Output the (X, Y) coordinate of the center of the cell containing the given text.  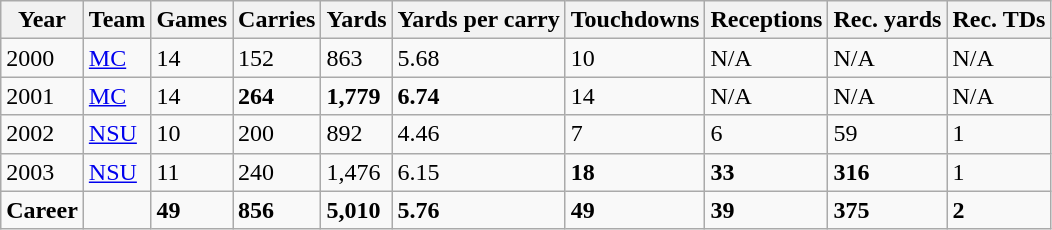
2000 (42, 58)
2001 (42, 96)
2003 (42, 172)
Yards (356, 20)
6.15 (478, 172)
Career (42, 210)
4.46 (478, 134)
264 (277, 96)
5,010 (356, 210)
863 (356, 58)
200 (277, 134)
Rec. TDs (999, 20)
5.68 (478, 58)
6.74 (478, 96)
856 (277, 210)
Rec. yards (888, 20)
7 (635, 134)
5.76 (478, 210)
152 (277, 58)
11 (192, 172)
Carries (277, 20)
Games (192, 20)
18 (635, 172)
59 (888, 134)
Yards per carry (478, 20)
Year (42, 20)
2002 (42, 134)
Team (117, 20)
39 (766, 210)
240 (277, 172)
33 (766, 172)
6 (766, 134)
1,476 (356, 172)
Receptions (766, 20)
892 (356, 134)
Touchdowns (635, 20)
316 (888, 172)
1,779 (356, 96)
375 (888, 210)
2 (999, 210)
